Find where the given text appears and provide that cell's center as [X, Y] coordinate. 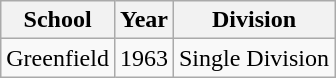
Year [144, 20]
Division [254, 20]
1963 [144, 58]
Greenfield [58, 58]
Single Division [254, 58]
School [58, 20]
